From the cell containing the given text, extract its center point as (X, Y) coordinate. 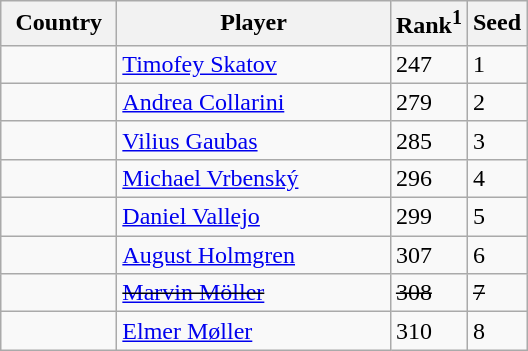
308 (428, 293)
Seed (496, 24)
2 (496, 102)
Daniel Vallejo (254, 217)
Andrea Collarini (254, 102)
Rank1 (428, 24)
307 (428, 255)
6 (496, 255)
299 (428, 217)
285 (428, 140)
Country (59, 24)
7 (496, 293)
310 (428, 331)
Vilius Gaubas (254, 140)
279 (428, 102)
Timofey Skatov (254, 64)
1 (496, 64)
247 (428, 64)
4 (496, 178)
Michael Vrbenský (254, 178)
August Holmgren (254, 255)
Player (254, 24)
296 (428, 178)
Marvin Möller (254, 293)
3 (496, 140)
8 (496, 331)
5 (496, 217)
Elmer Møller (254, 331)
